Identify which cell holds the provided text, then report its [X, Y] central coordinate. 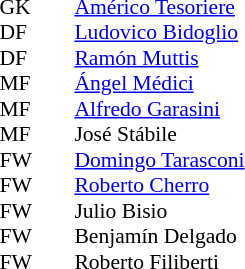
Julio Bisio [159, 211]
Benjamín Delgado [159, 237]
Ludovico Bidoglio [159, 33]
Domingo Tarasconi [159, 160]
Alfredo Garasini [159, 109]
Ramón Muttis [159, 58]
Roberto Cherro [159, 185]
José Stábile [159, 135]
Ángel Médici [159, 83]
